Find where the given text appears and provide that cell's center as (X, Y) coordinate. 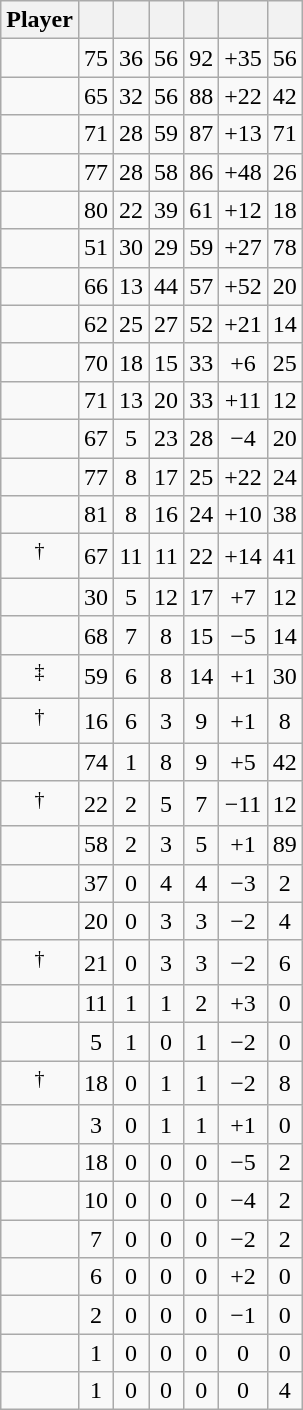
+11 (244, 400)
+13 (244, 134)
38 (284, 515)
+27 (244, 248)
70 (96, 362)
‡ (40, 676)
+10 (244, 515)
+3 (244, 1004)
+7 (244, 597)
23 (166, 438)
66 (96, 286)
36 (132, 58)
+5 (244, 762)
+35 (244, 58)
92 (202, 58)
21 (96, 962)
+14 (244, 556)
37 (96, 883)
81 (96, 515)
68 (96, 635)
26 (284, 172)
+2 (244, 1277)
74 (96, 762)
75 (96, 58)
80 (96, 210)
−1 (244, 1315)
+6 (244, 362)
−3 (244, 883)
10 (96, 1201)
39 (166, 210)
27 (166, 324)
Player (40, 20)
44 (166, 286)
86 (202, 172)
62 (96, 324)
61 (202, 210)
41 (284, 556)
65 (96, 96)
−11 (244, 804)
32 (132, 96)
+48 (244, 172)
57 (202, 286)
89 (284, 845)
52 (202, 324)
87 (202, 134)
+21 (244, 324)
88 (202, 96)
+52 (244, 286)
29 (166, 248)
+12 (244, 210)
78 (284, 248)
51 (96, 248)
